Find where the given text appears and provide that cell's center as (X, Y) coordinate. 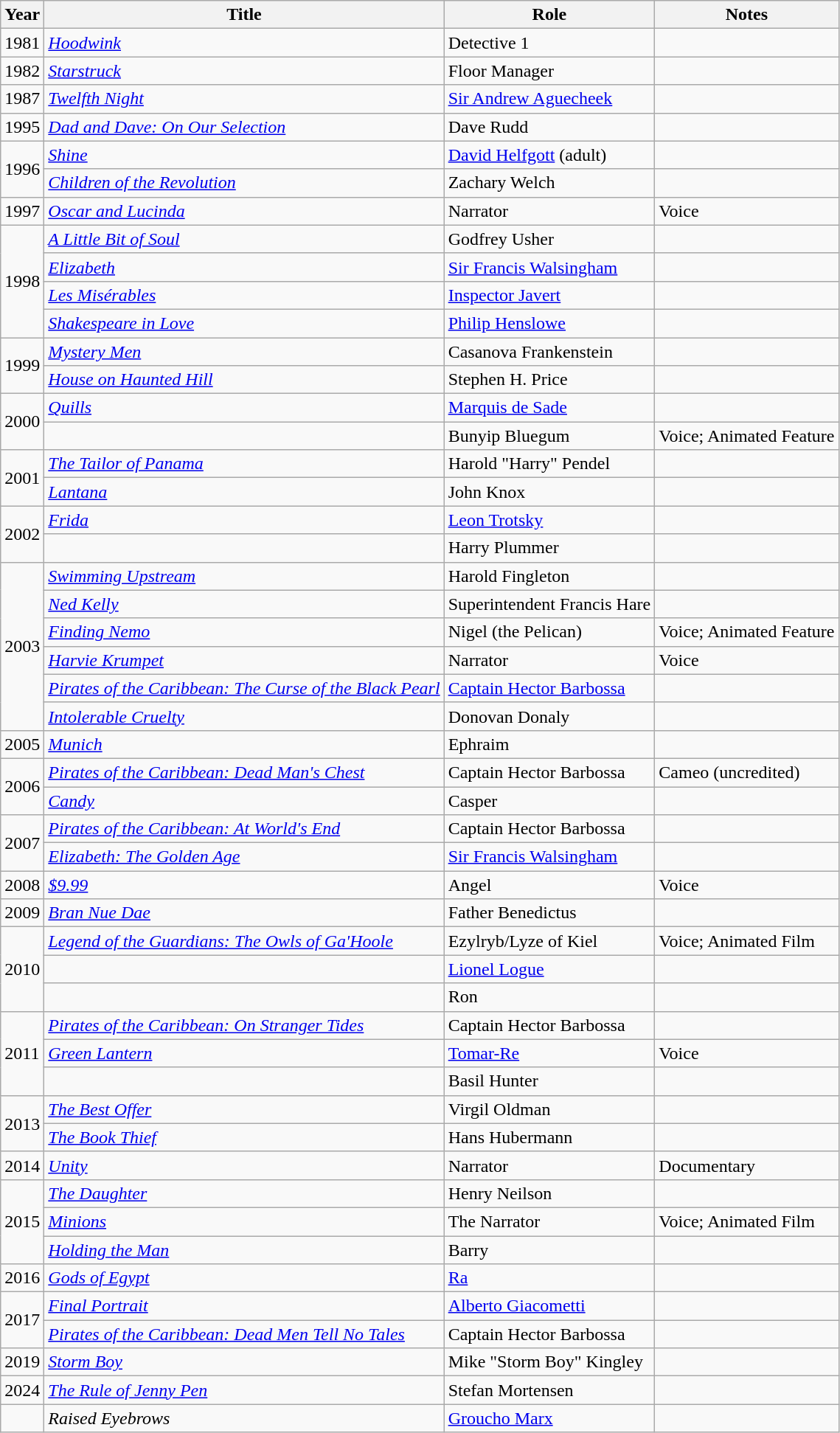
Children of the Revolution (244, 183)
The Daughter (244, 1193)
2013 (22, 1123)
2005 (22, 744)
Finding Nemo (244, 632)
Philip Henslowe (549, 323)
Inspector Javert (549, 295)
2024 (22, 1390)
Ephraim (549, 744)
Nigel (the Pelican) (549, 632)
Intolerable Cruelty (244, 716)
Marquis de Sade (549, 408)
Basil Hunter (549, 1081)
Frida (244, 520)
The Rule of Jenny Pen (244, 1390)
Floor Manager (549, 71)
Dave Rudd (549, 127)
Gods of Egypt (244, 1278)
Zachary Welch (549, 183)
Unity (244, 1165)
Bran Nue Dae (244, 913)
Pirates of the Caribbean: At World's End (244, 829)
The Tailor of Panama (244, 464)
Storm Boy (244, 1362)
Ra (549, 1278)
Documentary (746, 1165)
2010 (22, 969)
1982 (22, 71)
2007 (22, 843)
1997 (22, 211)
2006 (22, 786)
Elizabeth: The Golden Age (244, 857)
Alberto Giacometti (549, 1306)
2009 (22, 913)
Green Lantern (244, 1053)
Minions (244, 1221)
Shakespeare in Love (244, 323)
Pirates of the Caribbean: The Curse of the Black Pearl (244, 688)
Casper (549, 800)
Virgil Oldman (549, 1109)
Leon Trotsky (549, 520)
Henry Neilson (549, 1193)
2000 (22, 422)
John Knox (549, 492)
Hans Hubermann (549, 1137)
Superintendent Francis Hare (549, 604)
Detective 1 (549, 43)
2016 (22, 1278)
Tomar-Re (549, 1053)
Notes (746, 15)
1998 (22, 281)
The Narrator (549, 1221)
Swimming Upstream (244, 576)
Oscar and Lucinda (244, 211)
Harold "Harry" Pendel (549, 464)
Groucho Marx (549, 1418)
Father Benedictus (549, 913)
Mystery Men (244, 352)
Les Misérables (244, 295)
1996 (22, 169)
Donovan Donaly (549, 716)
A Little Bit of Soul (244, 239)
2008 (22, 885)
$9.99 (244, 885)
2002 (22, 534)
Angel (549, 885)
Role (549, 15)
Stefan Mortensen (549, 1390)
Raised Eyebrows (244, 1418)
Ned Kelly (244, 604)
2014 (22, 1165)
Munich (244, 744)
Harry Plummer (549, 548)
Candy (244, 800)
Lionel Logue (549, 969)
1999 (22, 366)
2017 (22, 1320)
Starstruck (244, 71)
Harold Fingleton (549, 576)
Pirates of the Caribbean: Dead Men Tell No Tales (244, 1334)
The Book Thief (244, 1137)
Legend of the Guardians: The Owls of Ga'Hoole (244, 941)
Elizabeth (244, 267)
Final Portrait (244, 1306)
The Best Offer (244, 1109)
Hoodwink (244, 43)
House on Haunted Hill (244, 380)
Pirates of the Caribbean: On Stranger Tides (244, 1025)
1987 (22, 99)
David Helfgott (adult) (549, 155)
Lantana (244, 492)
2019 (22, 1362)
Title (244, 15)
1981 (22, 43)
Cameo (uncredited) (746, 772)
Harvie Krumpet (244, 660)
2011 (22, 1053)
Mike "Storm Boy" Kingley (549, 1362)
Year (22, 15)
Bunyip Bluegum (549, 436)
Godfrey Usher (549, 239)
Ron (549, 997)
Pirates of the Caribbean: Dead Man's Chest (244, 772)
Quills (244, 408)
Sir Andrew Aguecheek (549, 99)
Stephen H. Price (549, 380)
Holding the Man (244, 1250)
Barry (549, 1250)
Ezylryb/Lyze of Kiel (549, 941)
Casanova Frankenstein (549, 352)
2001 (22, 478)
2003 (22, 646)
1995 (22, 127)
Twelfth Night (244, 99)
2015 (22, 1221)
Dad and Dave: On Our Selection (244, 127)
Shine (244, 155)
